Capture the cell that displays the provided text and extract its [x, y] central coordinate. 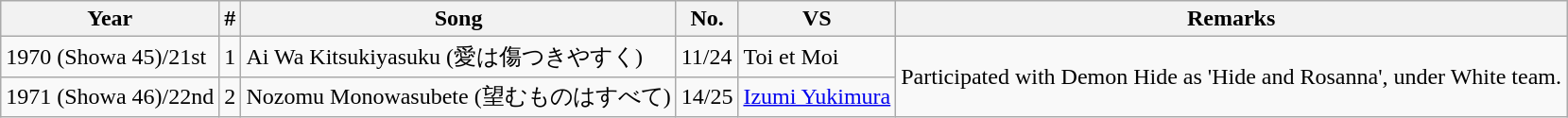
Izumi Yukimura [817, 96]
1 [231, 57]
Ai Wa Kitsukiyasuku (愛は傷つきやすく) [458, 57]
1970 (Showa 45)/21st [110, 57]
VS [817, 19]
2 [231, 96]
1971 (Showa 46)/22nd [110, 96]
Song [458, 19]
Remarks [1232, 19]
Toi et Moi [817, 57]
11/24 [707, 57]
Year [110, 19]
14/25 [707, 96]
Nozomu Monowasubete (望むものはすべて) [458, 96]
Participated with Demon Hide as 'Hide and Rosanna', under White team. [1232, 77]
# [231, 19]
No. [707, 19]
